For the text-containing cell, return its midpoint in (X, Y) coordinate format. 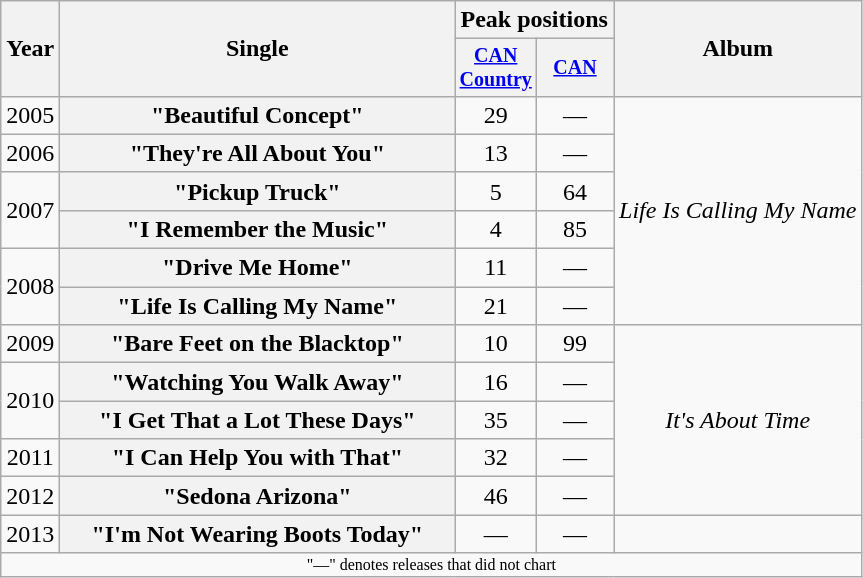
2009 (30, 344)
CAN Country (496, 68)
2007 (30, 210)
46 (496, 496)
"Drive Me Home" (258, 268)
Year (30, 49)
"Bare Feet on the Blacktop" (258, 344)
2008 (30, 287)
Album (738, 49)
"Life Is Calling My Name" (258, 306)
Life Is Calling My Name (738, 210)
2010 (30, 401)
2012 (30, 496)
64 (576, 191)
"I'm Not Wearing Boots Today" (258, 534)
11 (496, 268)
99 (576, 344)
CAN (576, 68)
85 (576, 229)
It's About Time (738, 420)
32 (496, 458)
"—" denotes releases that did not chart (432, 565)
16 (496, 382)
2005 (30, 115)
"I Get That a Lot These Days" (258, 420)
"Pickup Truck" (258, 191)
"They're All About You" (258, 153)
"Watching You Walk Away" (258, 382)
29 (496, 115)
"Beautiful Concept" (258, 115)
"Sedona Arizona" (258, 496)
10 (496, 344)
35 (496, 420)
2013 (30, 534)
Peak positions (534, 20)
2011 (30, 458)
2006 (30, 153)
4 (496, 229)
"I Can Help You with That" (258, 458)
5 (496, 191)
Single (258, 49)
"I Remember the Music" (258, 229)
13 (496, 153)
21 (496, 306)
